Locate the cell with the specified text and output its (X, Y) center coordinate. 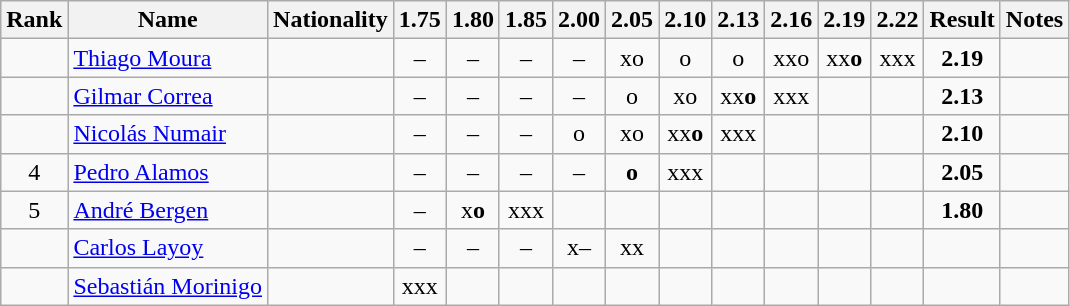
Notes (1034, 20)
Nicolás Numair (168, 134)
Gilmar Correa (168, 96)
Thiago Moura (168, 58)
Carlos Layoy (168, 248)
5 (34, 210)
xx (632, 248)
Nationality (331, 20)
2.22 (898, 20)
2.16 (792, 20)
4 (34, 172)
2.00 (578, 20)
André Bergen (168, 210)
x– (578, 248)
Sebastián Morinigo (168, 286)
Rank (34, 20)
1.75 (420, 20)
Pedro Alamos (168, 172)
Name (168, 20)
1.85 (526, 20)
Result (962, 20)
